Scan for the cell matching the given text and deliver its [x, y] coordinate at center. 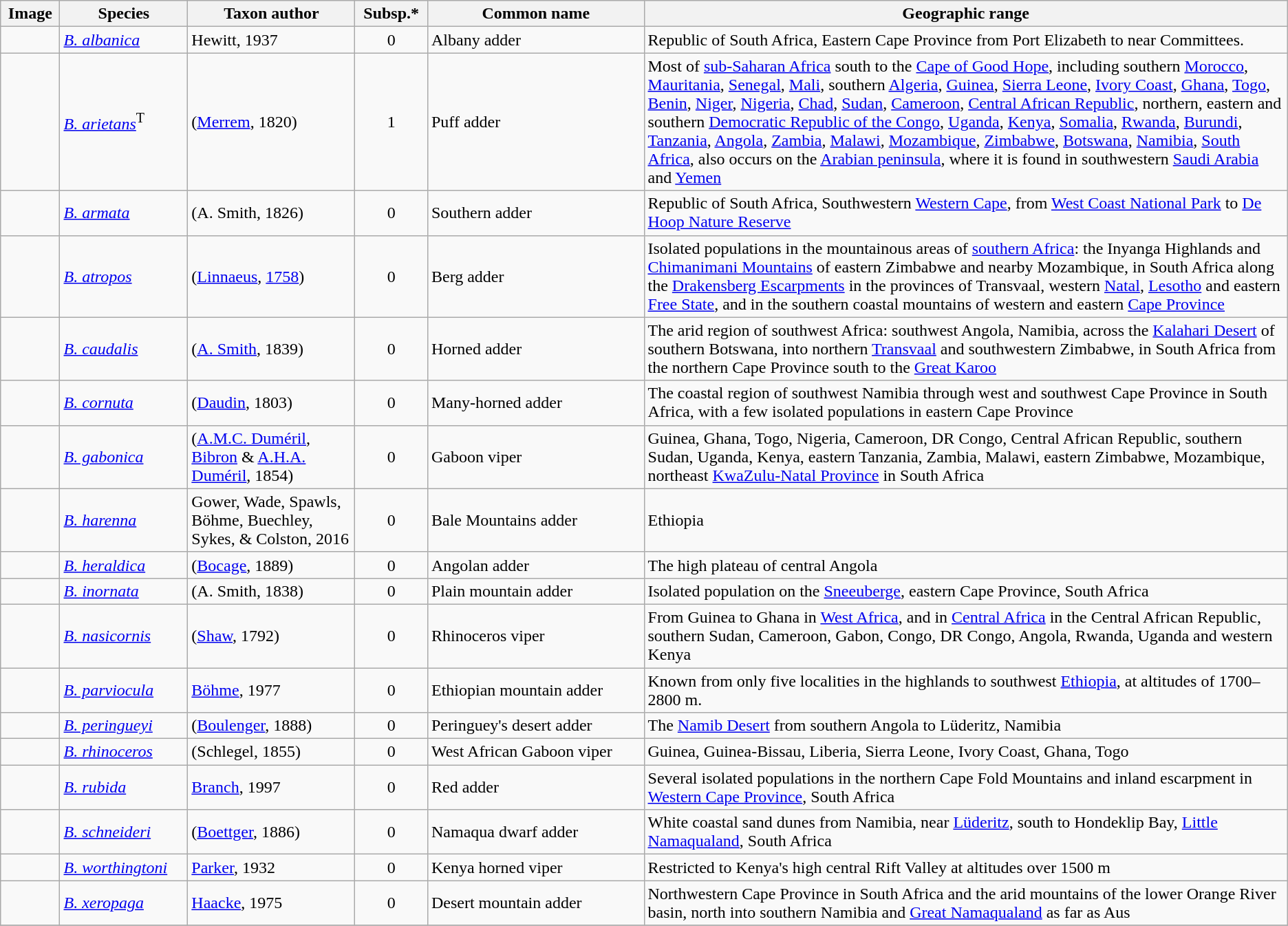
Haacke, 1975 [271, 903]
Gaboon viper [535, 457]
B. arietansT [124, 122]
Common name [535, 14]
B. parviocula [124, 689]
Restricted to Kenya's high central Rift Valley at altitudes over 1500 m [966, 868]
B. heraldica [124, 565]
Taxon author [271, 14]
Namaqua dwarf adder [535, 832]
B. rubida [124, 787]
B. cornuta [124, 403]
Peringuey's desert adder [535, 726]
Republic of South Africa, Southwestern Western Cape, from West Coast National Park to De Hoop Nature Reserve [966, 213]
Guinea, Guinea-Bissau, Liberia, Sierra Leone, Ivory Coast, Ghana, Togo [966, 752]
Several isolated populations in the northern Cape Fold Mountains and inland escarpment in Western Cape Province, South Africa [966, 787]
The high plateau of central Angola [966, 565]
Rhinoceros viper [535, 636]
B. peringueyi [124, 726]
Southern adder [535, 213]
Subsp.* [391, 14]
Angolan adder [535, 565]
Desert mountain adder [535, 903]
Bale Mountains adder [535, 520]
B. gabonica [124, 457]
B. albanica [124, 40]
Ethiopia [966, 520]
(Daudin, 1803) [271, 403]
Image [30, 14]
(Boulenger, 1888) [271, 726]
(A.M.C. Duméril, Bibron & A.H.A. Duméril, 1854) [271, 457]
Known from only five localities in the highlands to southwest Ethiopia, at altitudes of 1700–2800 m. [966, 689]
Species [124, 14]
(A. Smith, 1839) [271, 349]
Böhme, 1977 [271, 689]
B. caudalis [124, 349]
Albany adder [535, 40]
Hewitt, 1937 [271, 40]
B. worthingtoni [124, 868]
B. armata [124, 213]
West African Gaboon viper [535, 752]
(Linnaeus, 1758) [271, 277]
Kenya horned viper [535, 868]
White coastal sand dunes from Namibia, near Lüderitz, south to Hondeklip Bay, Little Namaqualand, South Africa [966, 832]
(Merrem, 1820) [271, 122]
(Bocage, 1889) [271, 565]
Plain mountain adder [535, 591]
B. xeropaga [124, 903]
Republic of South Africa, Eastern Cape Province from Port Elizabeth to near Committees. [966, 40]
Ethiopian mountain adder [535, 689]
Berg adder [535, 277]
Horned adder [535, 349]
(Shaw, 1792) [271, 636]
1 [391, 122]
B. inornata [124, 591]
B. rhinoceros [124, 752]
B. schneideri [124, 832]
B. harenna [124, 520]
B. atropos [124, 277]
Many-horned adder [535, 403]
(Boettger, 1886) [271, 832]
Puff adder [535, 122]
Parker, 1932 [271, 868]
Gower, Wade, Spawls, Böhme, Buechley, Sykes, & Colston, 2016 [271, 520]
(Schlegel, 1855) [271, 752]
(A. Smith, 1826) [271, 213]
(A. Smith, 1838) [271, 591]
Red adder [535, 787]
Geographic range [966, 14]
B. nasicornis [124, 636]
Isolated population on the Sneeuberge, eastern Cape Province, South Africa [966, 591]
Branch, 1997 [271, 787]
The Namib Desert from southern Angola to Lüderitz, Namibia [966, 726]
